Provide the (X, Y) coordinate of the cell's center where the given text is located.  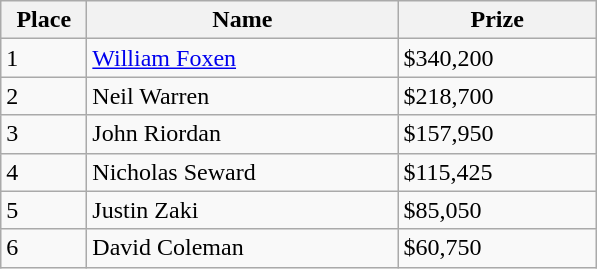
$218,700 (498, 96)
Neil Warren (242, 96)
Nicholas Seward (242, 172)
$157,950 (498, 134)
3 (44, 134)
6 (44, 248)
Justin Zaki (242, 210)
$115,425 (498, 172)
Prize (498, 20)
William Foxen (242, 58)
5 (44, 210)
Place (44, 20)
Name (242, 20)
$340,200 (498, 58)
John Riordan (242, 134)
1 (44, 58)
2 (44, 96)
$85,050 (498, 210)
4 (44, 172)
$60,750 (498, 248)
David Coleman (242, 248)
